Find where the given text appears and provide that cell's center as (X, Y) coordinate. 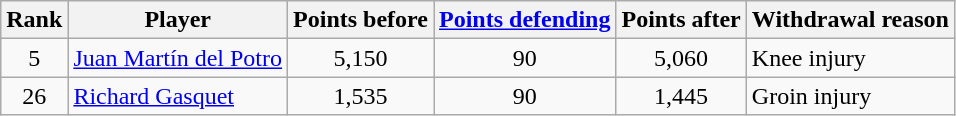
1,445 (681, 96)
5,060 (681, 58)
5 (34, 58)
Withdrawal reason (850, 20)
Points after (681, 20)
Knee injury (850, 58)
Juan Martín del Potro (178, 58)
Points before (361, 20)
26 (34, 96)
Richard Gasquet (178, 96)
5,150 (361, 58)
Rank (34, 20)
Groin injury (850, 96)
Points defending (525, 20)
1,535 (361, 96)
Player (178, 20)
